Return the (x, y) coordinate for the center point of the cell that contains the specified text.  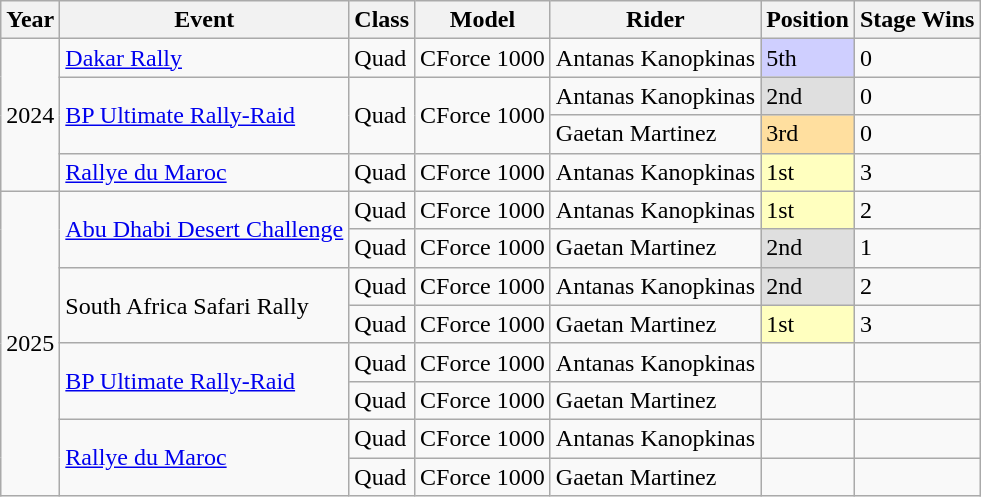
1 (917, 248)
Rider (655, 20)
5th (808, 58)
South Africa Safari Rally (204, 305)
Abu Dhabi Desert Challenge (204, 229)
Event (204, 20)
Year (30, 20)
2025 (30, 343)
Position (808, 20)
Class (382, 20)
3rd (808, 134)
Model (483, 20)
2024 (30, 115)
Dakar Rally (204, 58)
Stage Wins (917, 20)
